Return [X, Y] of the center of cell containing provided text 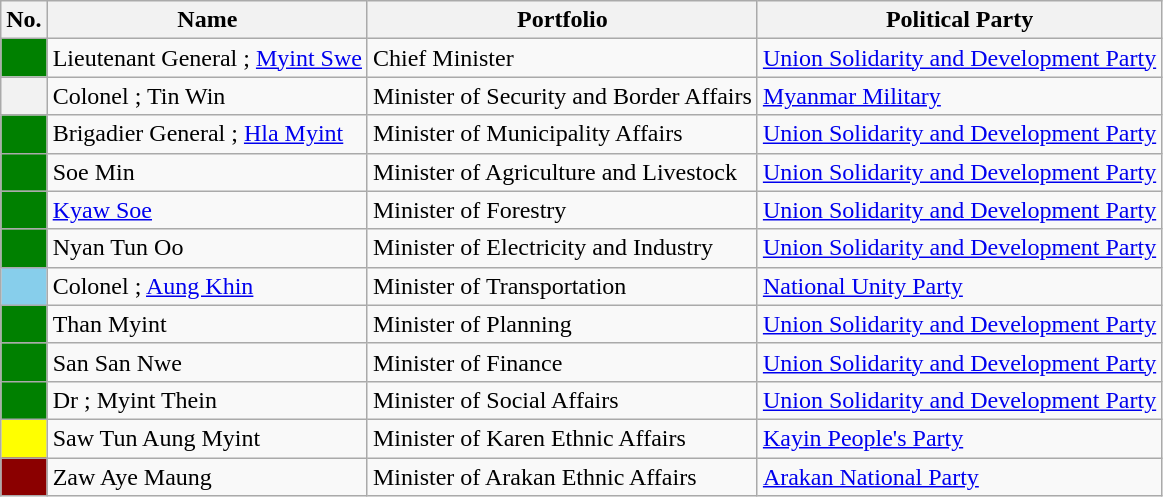
Lieutenant General ; Myint Swe [207, 58]
Minister of Social Affairs [562, 400]
Kayin People's Party [959, 438]
Minister of Finance [562, 362]
San San Nwe [207, 362]
Dr ; Myint Thein [207, 400]
Soe Min [207, 172]
Minister of Security and Border Affairs [562, 96]
Political Party [959, 20]
Minister of Electricity and Industry [562, 248]
Colonel ; Tin Win [207, 96]
Chief Minister [562, 58]
Minister of Municipality Affairs [562, 134]
Minister of Arakan Ethnic Affairs [562, 477]
Arakan National Party [959, 477]
Kyaw Soe [207, 210]
Minister of Transportation [562, 286]
Saw Tun Aung Myint [207, 438]
Nyan Tun Oo [207, 248]
Myanmar Military [959, 96]
Minister of Karen Ethnic Affairs [562, 438]
No. [24, 20]
Than Myint [207, 324]
Brigadier General ; Hla Myint [207, 134]
Zaw Aye Maung [207, 477]
Minister of Forestry [562, 210]
Portfolio [562, 20]
National Unity Party [959, 286]
Colonel ; Aung Khin [207, 286]
Minister of Planning [562, 324]
Name [207, 20]
Minister of Agriculture and Livestock [562, 172]
